Provide the (x, y) coordinate of the cell's center where the given text is located.  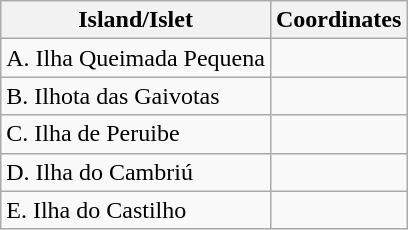
A. Ilha Queimada Pequena (136, 58)
D. Ilha do Cambriú (136, 172)
E. Ilha do Castilho (136, 210)
B. Ilhota das Gaivotas (136, 96)
Island/Islet (136, 20)
C. Ilha de Peruibe (136, 134)
Coordinates (338, 20)
